Search for the cell housing the specified text and yield its (x, y) center coordinate. 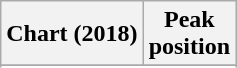
Peakposition (189, 34)
Chart (2018) (72, 34)
